Return [x, y] of the center of cell containing provided text 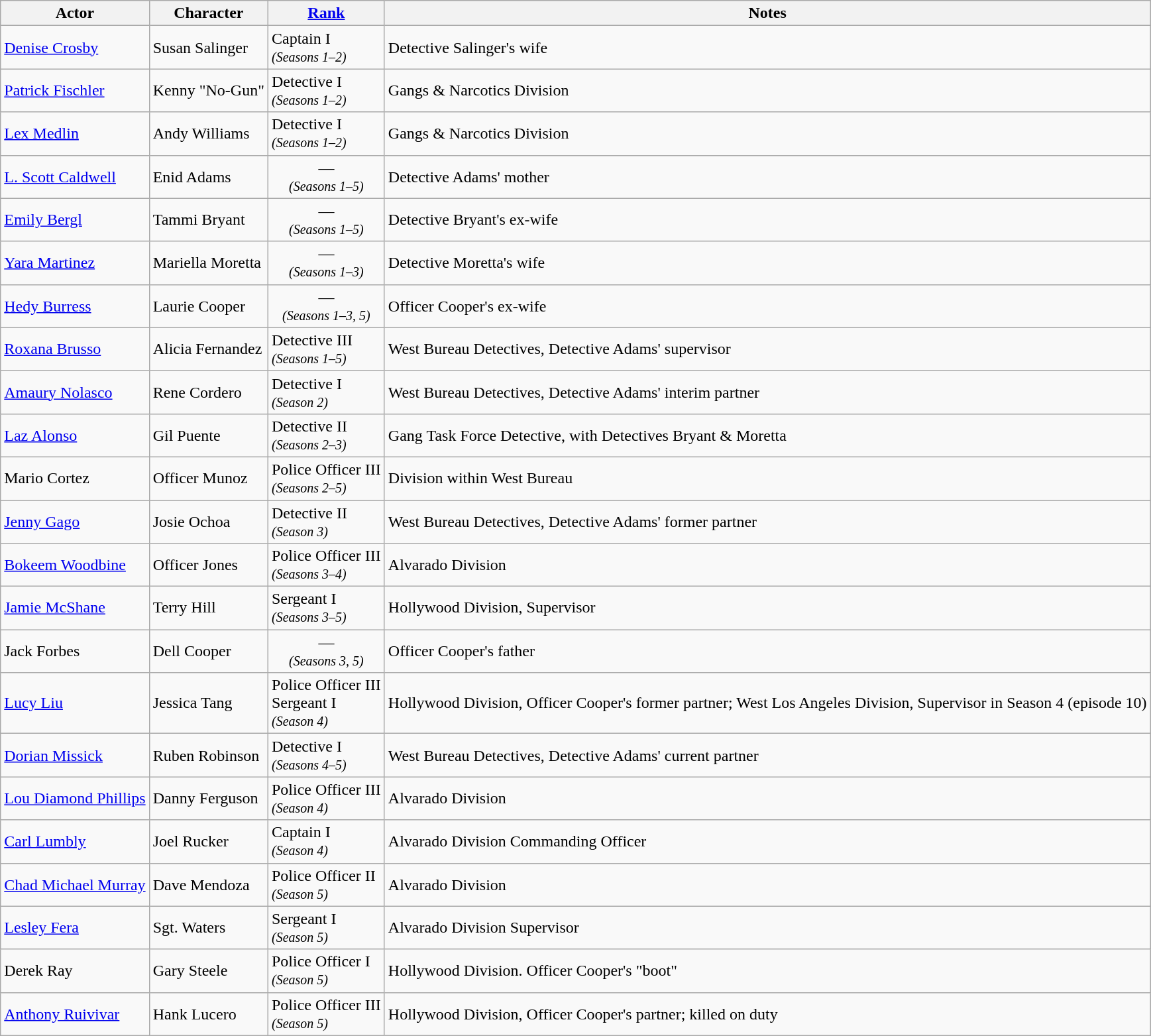
Jamie McShane [75, 608]
Officer Jones [208, 565]
Detective Salinger's wife [767, 48]
Detective II(Season 3) [326, 521]
Detective II(Seasons 2–3) [326, 435]
Police Officer IIISergeant I(Season 4) [326, 703]
Susan Salinger [208, 48]
Denise Crosby [75, 48]
Detective Bryant's ex-wife [767, 220]
Joel Rucker [208, 842]
West Bureau Detectives, Detective Adams' interim partner [767, 392]
Officer Cooper's father [767, 651]
Sergeant I(Seasons 3–5) [326, 608]
Gang Task Force Detective, with Detectives Bryant & Moretta [767, 435]
Actor [75, 13]
—(Seasons 1–3, 5) [326, 306]
Laurie Cooper [208, 306]
Danny Ferguson [208, 798]
Detective Adams' mother [767, 176]
Detective I(Season 2) [326, 392]
Jack Forbes [75, 651]
Captain I(Season 4) [326, 842]
Alvarado Division Commanding Officer [767, 842]
Dave Mendoza [208, 884]
Terry Hill [208, 608]
Josie Ochoa [208, 521]
Chad Michael Murray [75, 884]
Hollywood Division, Officer Cooper's partner; killed on duty [767, 1014]
Detective Moretta's wife [767, 262]
Emily Bergl [75, 220]
Ruben Robinson [208, 756]
Andy Williams [208, 134]
Captain I(Seasons 1–2) [326, 48]
Character [208, 13]
Anthony Ruivivar [75, 1014]
Division within West Bureau [767, 479]
Police Officer III(Seasons 2–5) [326, 479]
Carl Lumbly [75, 842]
West Bureau Detectives, Detective Adams' former partner [767, 521]
Lex Medlin [75, 134]
Dorian Missick [75, 756]
Lesley Fera [75, 928]
Gil Puente [208, 435]
West Bureau Detectives, Detective Adams' current partner [767, 756]
Police Officer I(Season 5) [326, 970]
Jenny Gago [75, 521]
Lucy Liu [75, 703]
Alvarado Division Supervisor [767, 928]
Rene Cordero [208, 392]
Lou Diamond Phillips [75, 798]
Roxana Brusso [75, 349]
Amaury Nolasco [75, 392]
—(Seasons 1–3) [326, 262]
Yara Martinez [75, 262]
Tammi Bryant [208, 220]
Officer Munoz [208, 479]
Hank Lucero [208, 1014]
Derek Ray [75, 970]
Police Officer III(Season 5) [326, 1014]
Notes [767, 13]
Police Officer II(Season 5) [326, 884]
Detective I(Seasons 4–5) [326, 756]
Mario Cortez [75, 479]
Officer Cooper's ex-wife [767, 306]
Jessica Tang [208, 703]
Hedy Burress [75, 306]
Sergeant I(Season 5) [326, 928]
Laz Alonso [75, 435]
West Bureau Detectives, Detective Adams' supervisor [767, 349]
Hollywood Division, Supervisor [767, 608]
Enid Adams [208, 176]
Mariella Moretta [208, 262]
Sgt. Waters [208, 928]
Hollywood Division, Officer Cooper's former partner; West Los Angeles Division, Supervisor in Season 4 (episode 10) [767, 703]
Detective III(Seasons 1–5) [326, 349]
Police Officer III(Season 4) [326, 798]
—(Seasons 3, 5) [326, 651]
Hollywood Division. Officer Cooper's "boot" [767, 970]
L. Scott Caldwell [75, 176]
Gary Steele [208, 970]
Dell Cooper [208, 651]
Kenny "No-Gun" [208, 90]
Patrick Fischler [75, 90]
Bokeem Woodbine [75, 565]
Police Officer III(Seasons 3–4) [326, 565]
Rank [326, 13]
Alicia Fernandez [208, 349]
